Return (x, y) of the center of cell containing provided text 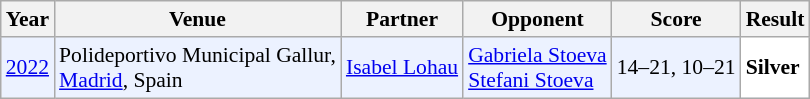
Gabriela Stoeva Stefani Stoeva (538, 68)
Result (776, 19)
14–21, 10–21 (676, 68)
Isabel Lohau (402, 68)
Venue (198, 19)
Polideportivo Municipal Gallur,Madrid, Spain (198, 68)
2022 (28, 68)
Year (28, 19)
Score (676, 19)
Partner (402, 19)
Opponent (538, 19)
Silver (776, 68)
